Search for the cell housing the specified text and yield its [x, y] center coordinate. 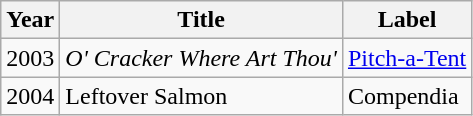
2004 [30, 96]
Label [406, 20]
O' Cracker Where Art Thou' [202, 58]
2003 [30, 58]
Leftover Salmon [202, 96]
Compendia [406, 96]
Year [30, 20]
Pitch-a-Tent [406, 58]
Title [202, 20]
